Locate the cell with the specified text and output its (x, y) center coordinate. 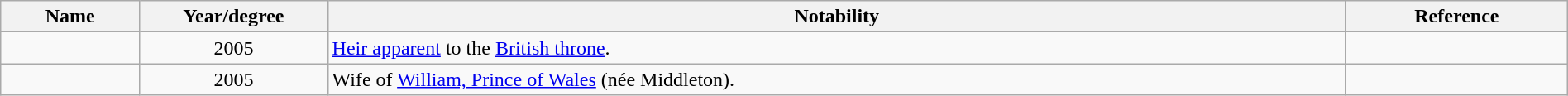
Notability (837, 17)
Name (70, 17)
Heir apparent to the British throne. (837, 48)
Reference (1456, 17)
Year/degree (233, 17)
Wife of William, Prince of Wales (née Middleton). (837, 79)
